Output the [X, Y] coordinate of the center of the cell containing the given text.  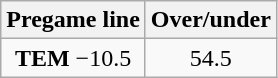
Over/under [210, 20]
TEM −10.5 [74, 58]
Pregame line [74, 20]
54.5 [210, 58]
